Pinpoint the cell where the given text exists, returning its (x, y) midpoint coordinate. 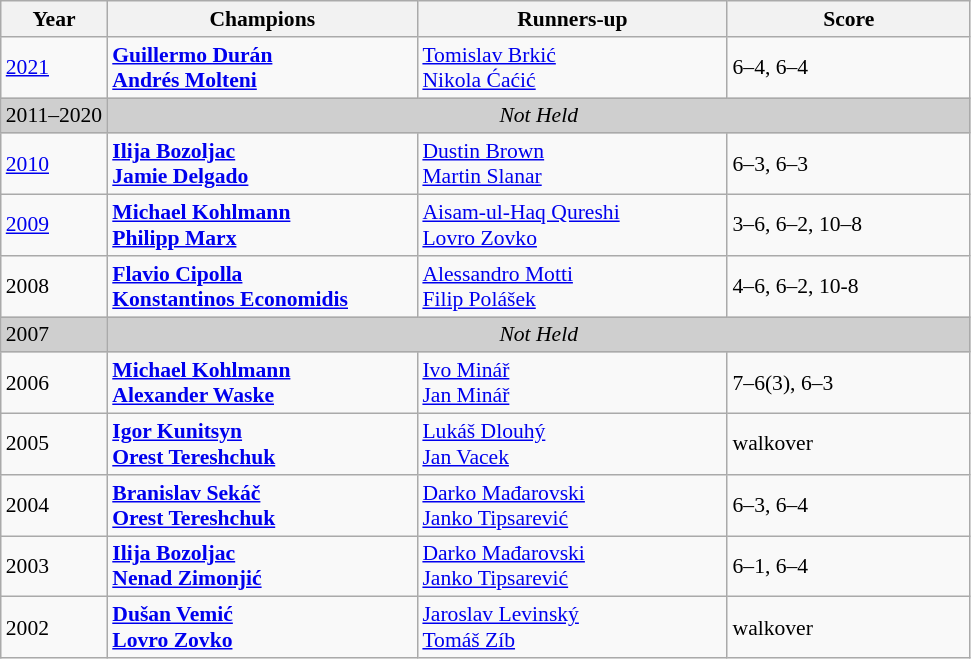
Dušan Vemić Lovro Zovko (262, 628)
Flavio Cipolla Konstantinos Economidis (262, 286)
2005 (54, 444)
Michael Kohlmann Alexander Waske (262, 384)
Jaroslav Levinský Tomáš Zíb (572, 628)
6–3, 6–3 (848, 164)
6–1, 6–4 (848, 566)
Tomislav Brkić Nikola Ćaćić (572, 68)
2009 (54, 226)
4–6, 6–2, 10-8 (848, 286)
Dustin Brown Martin Slanar (572, 164)
2008 (54, 286)
2010 (54, 164)
Score (848, 19)
7–6(3), 6–3 (848, 384)
6–4, 6–4 (848, 68)
Lukáš Dlouhý Jan Vacek (572, 444)
2004 (54, 506)
Champions (262, 19)
2006 (54, 384)
2021 (54, 68)
Runners-up (572, 19)
2002 (54, 628)
2011–2020 (54, 116)
Michael Kohlmann Philipp Marx (262, 226)
Ilija Bozoljac Nenad Zimonjić (262, 566)
Guillermo Durán Andrés Molteni (262, 68)
2003 (54, 566)
Igor Kunitsyn Orest Tereshchuk (262, 444)
3–6, 6–2, 10–8 (848, 226)
Ivo Minář Jan Minář (572, 384)
Branislav Sekáč Orest Tereshchuk (262, 506)
Year (54, 19)
Ilija Bozoljac Jamie Delgado (262, 164)
Aisam-ul-Haq Qureshi Lovro Zovko (572, 226)
Alessandro Motti Filip Polášek (572, 286)
6–3, 6–4 (848, 506)
2007 (54, 335)
